Search for the cell housing the specified text and yield its [x, y] center coordinate. 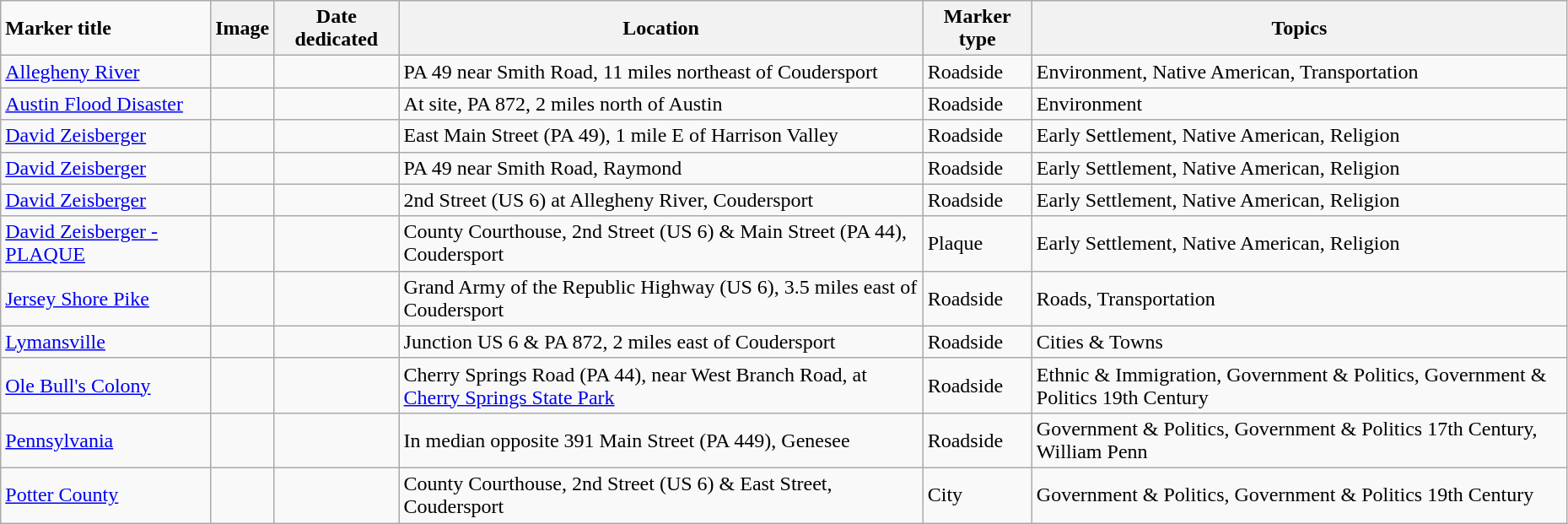
Marker type [977, 29]
Date dedicated [337, 29]
Government & Politics, Government & Politics 17th Century, William Penn [1299, 440]
County Courthouse, 2nd Street (US 6) & Main Street (PA 44), Coudersport [661, 243]
Jersey Shore Pike [106, 299]
Grand Army of the Republic Highway (US 6), 3.5 miles east of Coudersport [661, 299]
County Courthouse, 2nd Street (US 6) & East Street, Coudersport [661, 494]
Government & Politics, Government & Politics 19th Century [1299, 494]
Roads, Transportation [1299, 299]
Lymansville [106, 342]
Image [243, 29]
At site, PA 872, 2 miles north of Austin [661, 104]
In median opposite 391 Main Street (PA 449), Genesee [661, 440]
Environment, Native American, Transportation [1299, 72]
Potter County [106, 494]
Junction US 6 & PA 872, 2 miles east of Coudersport [661, 342]
Topics [1299, 29]
PA 49 near Smith Road, 11 miles northeast of Coudersport [661, 72]
David Zeisberger - PLAQUE [106, 243]
Environment [1299, 104]
Cherry Springs Road (PA 44), near West Branch Road, at Cherry Springs State Park [661, 385]
Location [661, 29]
Marker title [106, 29]
East Main Street (PA 49), 1 mile E of Harrison Valley [661, 136]
Plaque [977, 243]
Pennsylvania [106, 440]
PA 49 near Smith Road, Raymond [661, 168]
Allegheny River [106, 72]
Austin Flood Disaster [106, 104]
2nd Street (US 6) at Allegheny River, Coudersport [661, 200]
City [977, 494]
Cities & Towns [1299, 342]
Ole Bull's Colony [106, 385]
Ethnic & Immigration, Government & Politics, Government & Politics 19th Century [1299, 385]
